Capture the cell that displays the provided text and extract its [x, y] central coordinate. 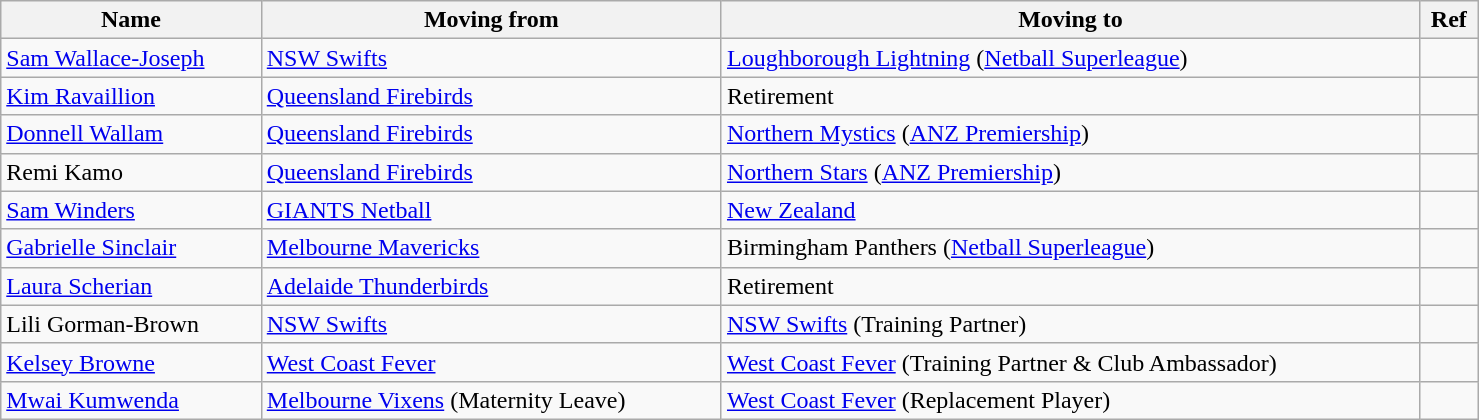
Sam Wallace-Joseph [132, 58]
New Zealand [1070, 210]
Melbourne Mavericks [491, 248]
Melbourne Vixens (Maternity Leave) [491, 400]
Ref [1450, 20]
NSW Swifts (Training Partner) [1070, 324]
Moving from [491, 20]
West Coast Fever (Replacement Player) [1070, 400]
West Coast Fever [491, 362]
Kelsey Browne [132, 362]
Moving to [1070, 20]
Kim Ravaillion [132, 96]
Name [132, 20]
Laura Scherian [132, 286]
West Coast Fever (Training Partner & Club Ambassador) [1070, 362]
Donnell Wallam [132, 134]
Mwai Kumwenda [132, 400]
Birmingham Panthers (Netball Superleague) [1070, 248]
Lili Gorman-Brown [132, 324]
Remi Kamo [132, 172]
Gabrielle Sinclair [132, 248]
Loughborough Lightning (Netball Superleague) [1070, 58]
Adelaide Thunderbirds [491, 286]
Northern Mystics (ANZ Premiership) [1070, 134]
Sam Winders [132, 210]
GIANTS Netball [491, 210]
Northern Stars (ANZ Premiership) [1070, 172]
